Return [X, Y] of the center of cell containing provided text 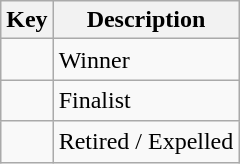
Key [27, 20]
Winner [146, 60]
Description [146, 20]
Retired / Expelled [146, 142]
Finalist [146, 100]
